Provide the (x, y) coordinate of the cell's center where the given text is located.  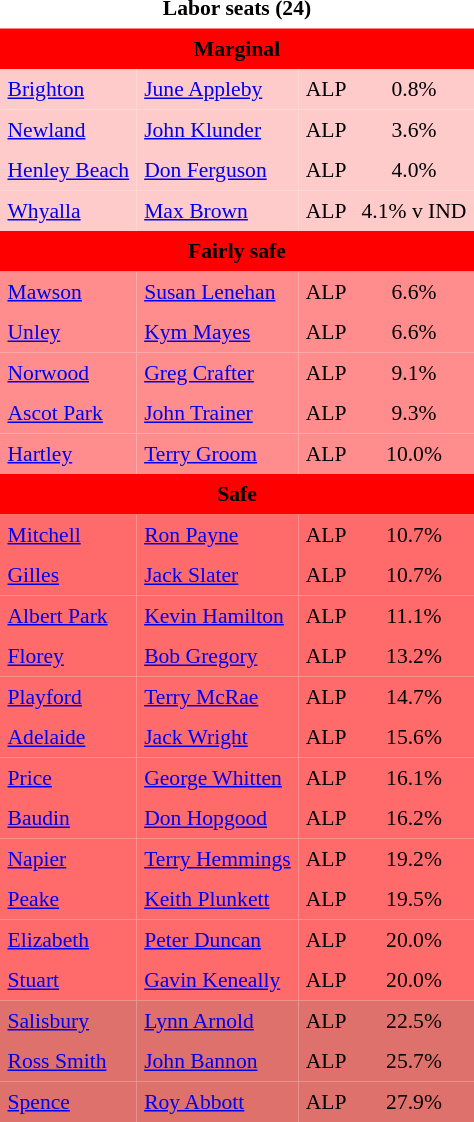
George Whitten (218, 777)
Henley Beach (68, 170)
16.2% (414, 818)
9.1% (414, 372)
4.1% v IND (414, 210)
22.5% (414, 1020)
Terry Groom (218, 453)
Gilles (68, 575)
Hartley (68, 453)
9.3% (414, 413)
15.6% (414, 737)
Albert Park (68, 615)
Peter Duncan (218, 939)
Brighton (68, 89)
Jack Slater (218, 575)
13.2% (414, 656)
Mitchell (68, 534)
Salisbury (68, 1020)
0.8% (414, 89)
Unley (68, 332)
Max Brown (218, 210)
10.0% (414, 453)
Ron Payne (218, 534)
Baudin (68, 818)
Playford (68, 696)
Lynn Arnold (218, 1020)
John Trainer (218, 413)
Spence (68, 1101)
Marginal (237, 48)
Jack Wright (218, 737)
Adelaide (68, 737)
Greg Crafter (218, 372)
11.1% (414, 615)
Safe (237, 494)
Bob Gregory (218, 656)
4.0% (414, 170)
Napier (68, 858)
Don Ferguson (218, 170)
Florey (68, 656)
Susan Lenehan (218, 291)
Mawson (68, 291)
19.5% (414, 899)
Price (68, 777)
Keith Plunkett (218, 899)
Whyalla (68, 210)
3.6% (414, 129)
Gavin Keneally (218, 980)
Roy Abbott (218, 1101)
Newland (68, 129)
Kym Mayes (218, 332)
Terry Hemmings (218, 858)
Ross Smith (68, 1061)
14.7% (414, 696)
16.1% (414, 777)
Norwood (68, 372)
John Klunder (218, 129)
27.9% (414, 1101)
June Appleby (218, 89)
Kevin Hamilton (218, 615)
Elizabeth (68, 939)
Terry McRae (218, 696)
John Bannon (218, 1061)
Stuart (68, 980)
25.7% (414, 1061)
19.2% (414, 858)
Ascot Park (68, 413)
Don Hopgood (218, 818)
Peake (68, 899)
Fairly safe (237, 251)
